Provide the [X, Y] coordinate of the cell's center where the given text is located.  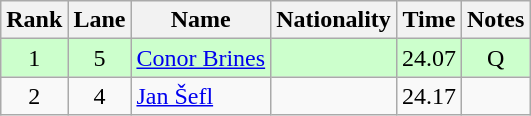
Lane [100, 20]
Name [201, 20]
Q [495, 58]
Conor Brines [201, 58]
1 [34, 58]
Notes [495, 20]
Time [428, 20]
24.07 [428, 58]
24.17 [428, 96]
4 [100, 96]
Nationality [334, 20]
Jan Šefl [201, 96]
5 [100, 58]
2 [34, 96]
Rank [34, 20]
